From the cell containing the given text, extract its center point as (x, y) coordinate. 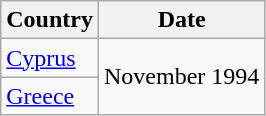
Greece (50, 96)
Country (50, 20)
Date (181, 20)
Cyprus (50, 58)
November 1994 (181, 77)
